Identify which cell holds the provided text, then report its (X, Y) central coordinate. 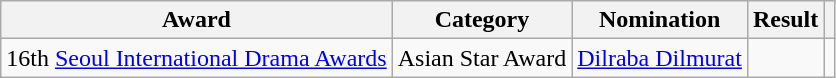
Dilraba Dilmurat (660, 58)
Result (785, 20)
Asian Star Award (482, 58)
Nomination (660, 20)
16th Seoul International Drama Awards (196, 58)
Category (482, 20)
Award (196, 20)
